Pinpoint the cell where the given text exists, returning its (X, Y) midpoint coordinate. 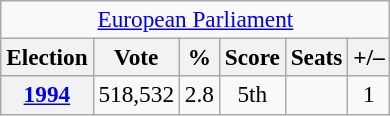
European Parliament (196, 19)
Election (47, 57)
Score (252, 57)
1 (369, 95)
2.8 (199, 95)
+/– (369, 57)
518,532 (136, 95)
Seats (316, 57)
5th (252, 95)
1994 (47, 95)
Vote (136, 57)
% (199, 57)
